Scan for the cell matching the given text and deliver its [X, Y] coordinate at center. 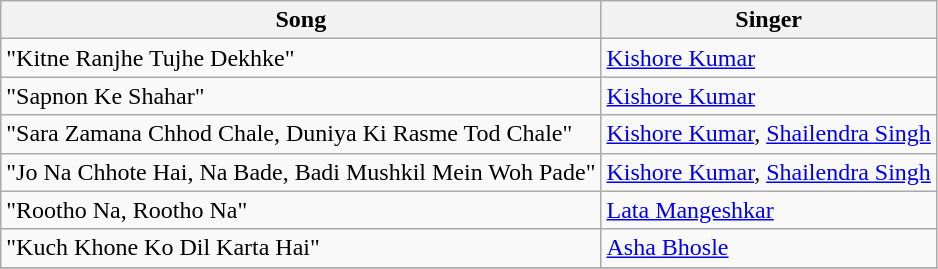
"Sara Zamana Chhod Chale, Duniya Ki Rasme Tod Chale" [301, 134]
"Kitne Ranjhe Tujhe Dekhke" [301, 58]
"Sapnon Ke Shahar" [301, 96]
Singer [768, 20]
"Rootho Na, Rootho Na" [301, 210]
Lata Mangeshkar [768, 210]
"Jo Na Chhote Hai, Na Bade, Badi Mushkil Mein Woh Pade" [301, 172]
"Kuch Khone Ko Dil Karta Hai" [301, 248]
Asha Bhosle [768, 248]
Song [301, 20]
